Identify which cell holds the provided text, then report its [X, Y] central coordinate. 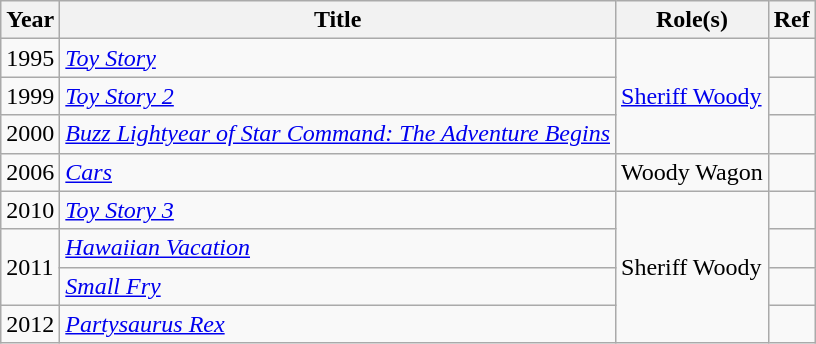
Title [338, 20]
Hawaiian Vacation [338, 248]
Ref [792, 20]
Woody Wagon [692, 172]
Cars [338, 172]
Role(s) [692, 20]
Toy Story [338, 58]
1999 [30, 96]
Buzz Lightyear of Star Command: The Adventure Begins [338, 134]
2006 [30, 172]
2010 [30, 210]
1995 [30, 58]
Small Fry [338, 286]
Toy Story 3 [338, 210]
Year [30, 20]
2011 [30, 267]
2000 [30, 134]
Partysaurus Rex [338, 324]
2012 [30, 324]
Toy Story 2 [338, 96]
